Detect which cell encompasses the target text, then output its (x, y) center coordinate. 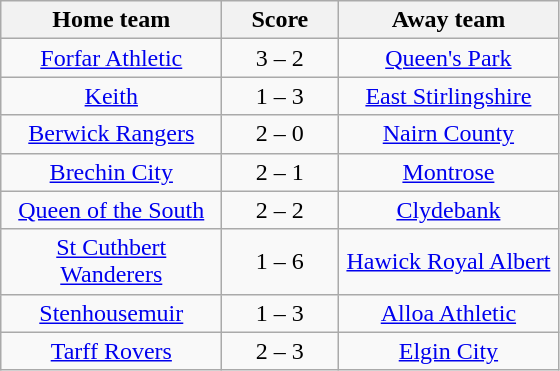
Stenhousemuir (112, 313)
Nairn County (448, 134)
Elgin City (448, 351)
2 – 1 (280, 172)
Forfar Athletic (112, 58)
1 – 6 (280, 262)
Away team (448, 20)
2 – 3 (280, 351)
3 – 2 (280, 58)
St Cuthbert Wanderers (112, 262)
Tarff Rovers (112, 351)
Score (280, 20)
Montrose (448, 172)
Hawick Royal Albert (448, 262)
Home team (112, 20)
Queen's Park (448, 58)
2 – 0 (280, 134)
Alloa Athletic (448, 313)
Queen of the South (112, 210)
Keith (112, 96)
Berwick Rangers (112, 134)
2 – 2 (280, 210)
East Stirlingshire (448, 96)
Brechin City (112, 172)
Clydebank (448, 210)
